Search for the cell housing the specified text and yield its (x, y) center coordinate. 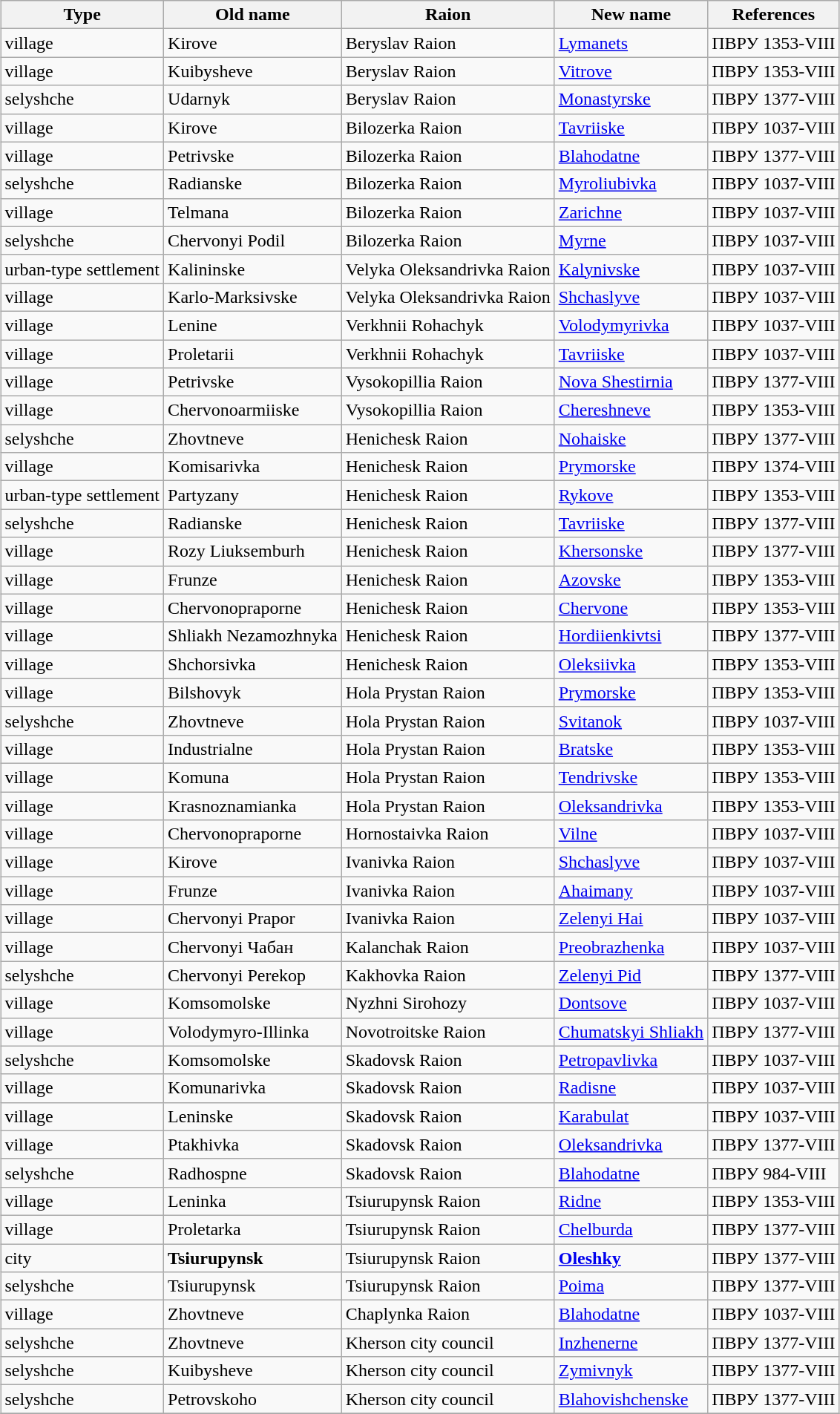
Chaplynka Raion (448, 1315)
Hornostaivka Raion (448, 834)
Radhospne (253, 1173)
Dontsove (631, 1004)
Komuna (253, 777)
Azovske (631, 580)
Vitrove (631, 71)
Petropavlivka (631, 1060)
ПВРУ 1374-VIII (773, 467)
Rykove (631, 495)
Proletarii (253, 354)
Kakhovka Raion (448, 975)
Udarnyk (253, 99)
Chumatskyi Shliakh (631, 1032)
Chervonoarmiiske (253, 410)
Kalynivske (631, 269)
Novotroitske Raion (448, 1032)
Bratske (631, 749)
Chervonyi Podil (253, 240)
Volodymyro-Illinka (253, 1032)
Volodymyrivka (631, 325)
Hordiienkivtsi (631, 636)
Shchorsivka (253, 664)
Leninske (253, 1116)
Karlo-Marksivske (253, 297)
Preobrazhenka (631, 947)
Poima (631, 1286)
Bilshovyk (253, 693)
Zymivnyk (631, 1371)
New name (631, 15)
Partyzany (253, 495)
Vilne (631, 834)
Lymanets (631, 43)
Chervonyi Чабан (253, 947)
Kalanchak Raion (448, 947)
Khersonske (631, 551)
Oleshky (631, 1258)
Zelenyi Pid (631, 975)
Myroliubivka (631, 184)
Monastyrske (631, 99)
Nova Shestirnia (631, 382)
Tendrivske (631, 777)
Ptakhivka (253, 1145)
Lenine (253, 325)
Shliakh Nezamozhnykа (253, 636)
Zarichne (631, 212)
Chereshneve (631, 410)
Zelenyi Hai (631, 919)
Nohaiske (631, 439)
Telmana (253, 212)
Leninka (253, 1201)
Chervonyi Prapor (253, 919)
Proletarka (253, 1229)
Nyzhni Sirohozy (448, 1004)
Ridne (631, 1201)
References (773, 15)
Industrialne (253, 749)
Old name (253, 15)
Svitanok (631, 721)
Chervonyi Perekop (253, 975)
Krasnoznamianka (253, 805)
Chelburda (631, 1229)
city (82, 1258)
Karabulat (631, 1116)
Chervone (631, 608)
Ahaimany (631, 891)
Oleksiivka (631, 664)
Myrne (631, 240)
Inzhenerne (631, 1343)
Rozy Liuksemburh (253, 551)
Komunarivka (253, 1088)
Radisne (631, 1088)
Type (82, 15)
Raion (448, 15)
Kalininske (253, 269)
Blahovishchenske (631, 1399)
ПВРУ 984-VIII (773, 1173)
Petrovskoho (253, 1399)
Komisarivka (253, 467)
